Extract the [X, Y] coordinate from the center of the cell holding the provided text.  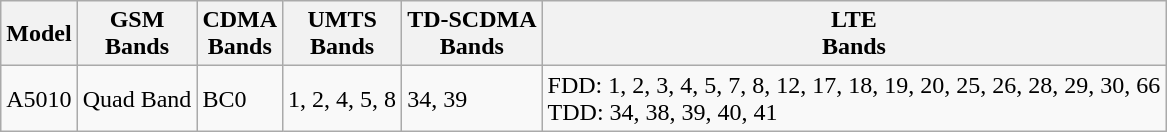
TD-SCDMABands [472, 34]
34, 39 [472, 98]
Quad Band [137, 98]
LTEBands [854, 34]
A5010 [39, 98]
UMTSBands [342, 34]
Model [39, 34]
GSMBands [137, 34]
CDMABands [240, 34]
BC0 [240, 98]
FDD: 1, 2, 3, 4, 5, 7, 8, 12, 17, 18, 19, 20, 25, 26, 28, 29, 30, 66TDD: 34, 38, 39, 40, 41 [854, 98]
1, 2, 4, 5, 8 [342, 98]
